For the text-containing cell, return its midpoint in [X, Y] coordinate format. 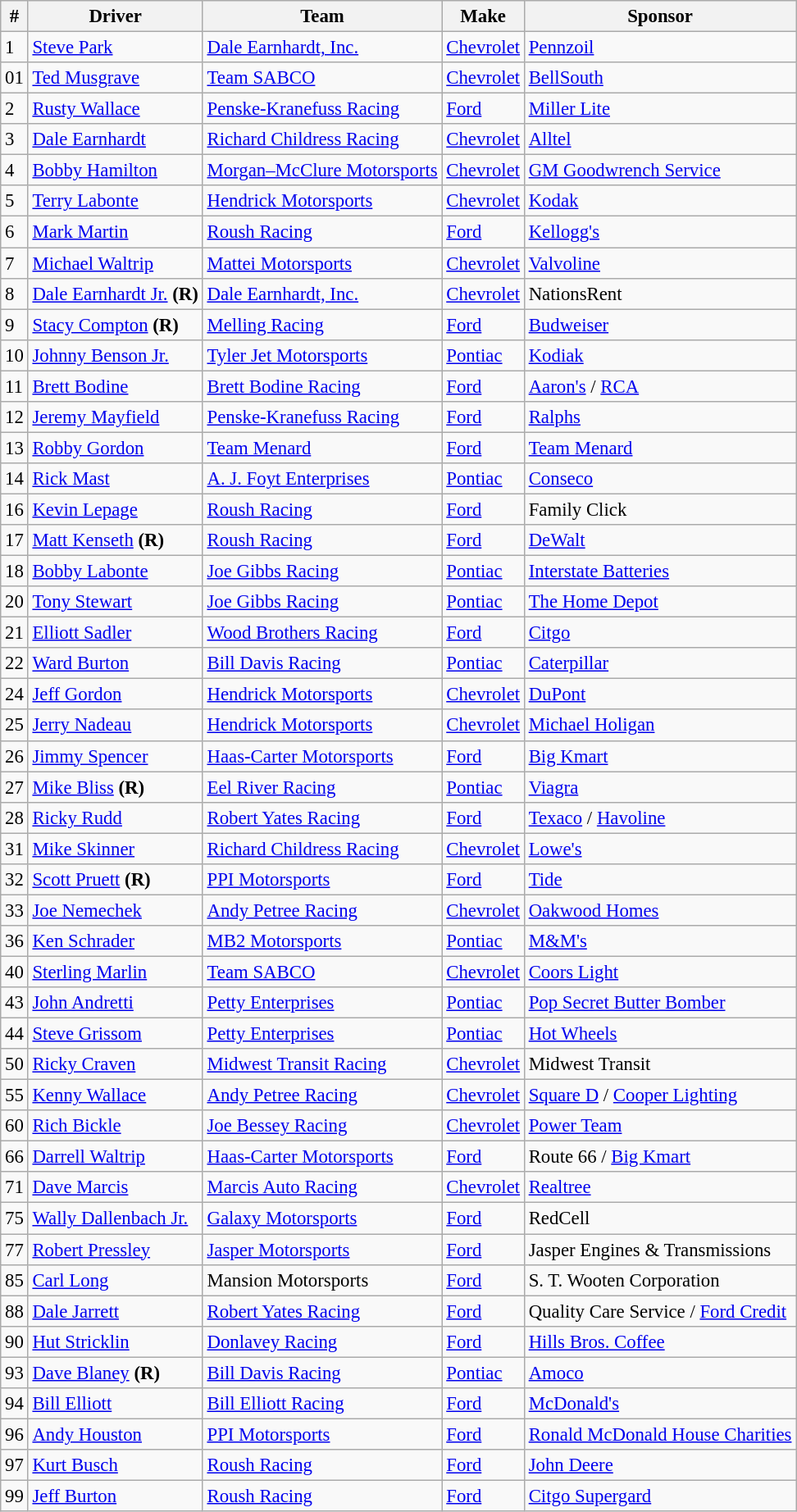
11 [15, 386]
Pop Secret Butter Bomber [659, 1003]
Big Kmart [659, 756]
DeWalt [659, 540]
12 [15, 417]
85 [15, 1280]
Mark Martin [115, 232]
24 [15, 695]
31 [15, 849]
Brett Bodine Racing [322, 386]
Robby Gordon [115, 448]
Stacy Compton (R) [115, 325]
66 [15, 1157]
Andy Houston [115, 1434]
Johnny Benson Jr. [115, 355]
20 [15, 602]
Kevin Lepage [115, 509]
Tony Stewart [115, 602]
Power Team [659, 1126]
77 [15, 1250]
10 [15, 355]
Robert Pressley [115, 1250]
36 [15, 941]
Mike Skinner [115, 849]
94 [15, 1404]
Route 66 / Big Kmart [659, 1157]
3 [15, 139]
S. T. Wooten Corporation [659, 1280]
Aaron's / RCA [659, 386]
Valvoline [659, 263]
Darrell Waltrip [115, 1157]
Ricky Craven [115, 1064]
99 [15, 1496]
John Deere [659, 1465]
Lowe's [659, 849]
13 [15, 448]
MB2 Motorsports [322, 941]
Rick Mast [115, 479]
27 [15, 787]
Scott Pruett (R) [115, 880]
Mike Bliss (R) [115, 787]
Michael Holigan [659, 726]
Steve Park [115, 48]
Square D / Cooper Lighting [659, 1095]
8 [15, 294]
Quality Care Service / Ford Credit [659, 1311]
Dale Earnhardt [115, 139]
Texaco / Havoline [659, 817]
Driver [115, 16]
Sponsor [659, 16]
Coors Light [659, 972]
18 [15, 572]
90 [15, 1341]
93 [15, 1373]
Realtree [659, 1188]
96 [15, 1434]
9 [15, 325]
4 [15, 171]
22 [15, 663]
Elliott Sadler [115, 633]
16 [15, 509]
Midwest Transit Racing [322, 1064]
Mansion Motorsports [322, 1280]
Hills Bros. Coffee [659, 1341]
Rich Bickle [115, 1126]
Jeff Gordon [115, 695]
60 [15, 1126]
DuPont [659, 695]
Ted Musgrave [115, 78]
32 [15, 880]
Sterling Marlin [115, 972]
Citgo [659, 633]
Miller Lite [659, 109]
Tyler Jet Motorsports [322, 355]
26 [15, 756]
Alltel [659, 139]
5 [15, 201]
Interstate Batteries [659, 572]
Jeff Burton [115, 1496]
Marcis Auto Racing [322, 1188]
Donlavey Racing [322, 1341]
33 [15, 910]
Jerry Nadeau [115, 726]
Ralphs [659, 417]
Bobby Labonte [115, 572]
Wally Dallenbach Jr. [115, 1218]
John Andretti [115, 1003]
Budweiser [659, 325]
NationsRent [659, 294]
Jeremy Mayfield [115, 417]
Ward Burton [115, 663]
The Home Depot [659, 602]
97 [15, 1465]
Ricky Rudd [115, 817]
Ronald McDonald House Charities [659, 1434]
1 [15, 48]
Rusty Wallace [115, 109]
Morgan–McClure Motorsports [322, 171]
2 [15, 109]
Amoco [659, 1373]
50 [15, 1064]
25 [15, 726]
01 [15, 78]
M&M's [659, 941]
6 [15, 232]
Jasper Motorsports [322, 1250]
BellSouth [659, 78]
Dale Jarrett [115, 1311]
Carl Long [115, 1280]
Dale Earnhardt Jr. (R) [115, 294]
75 [15, 1218]
Kodiak [659, 355]
Conseco [659, 479]
Mattei Motorsports [322, 263]
Bill Elliott Racing [322, 1404]
McDonald's [659, 1404]
Pennzoil [659, 48]
# [15, 16]
43 [15, 1003]
Viagra [659, 787]
55 [15, 1095]
Melling Racing [322, 325]
Bill Elliott [115, 1404]
Hot Wheels [659, 1034]
71 [15, 1188]
Bobby Hamilton [115, 171]
7 [15, 263]
Ken Schrader [115, 941]
Steve Grissom [115, 1034]
Team [322, 16]
44 [15, 1034]
Caterpillar [659, 663]
88 [15, 1311]
Kurt Busch [115, 1465]
28 [15, 817]
Oakwood Homes [659, 910]
Dave Blaney (R) [115, 1373]
Jasper Engines & Transmissions [659, 1250]
Citgo Supergard [659, 1496]
Midwest Transit [659, 1064]
Hut Stricklin [115, 1341]
Kellogg's [659, 232]
Family Click [659, 509]
Terry Labonte [115, 201]
Tide [659, 880]
GM Goodwrench Service [659, 171]
40 [15, 972]
Eel River Racing [322, 787]
Matt Kenseth (R) [115, 540]
Jimmy Spencer [115, 756]
14 [15, 479]
Galaxy Motorsports [322, 1218]
Kodak [659, 201]
Wood Brothers Racing [322, 633]
Kenny Wallace [115, 1095]
Joe Bessey Racing [322, 1126]
RedCell [659, 1218]
Michael Waltrip [115, 263]
Brett Bodine [115, 386]
Make [483, 16]
17 [15, 540]
Dave Marcis [115, 1188]
A. J. Foyt Enterprises [322, 479]
Joe Nemechek [115, 910]
21 [15, 633]
